Determine the [X, Y] coordinate at the center of the cell enclosing the given text.  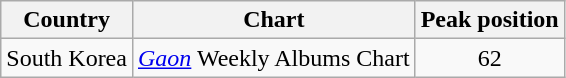
62 [490, 58]
South Korea [67, 58]
Chart [274, 20]
Gaon Weekly Albums Chart [274, 58]
Country [67, 20]
Peak position [490, 20]
